Find where the given text appears and provide that cell's center as [x, y] coordinate. 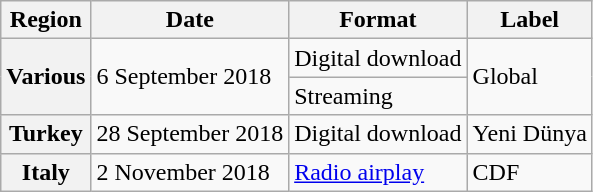
Italy [46, 172]
CDF [530, 172]
Turkey [46, 134]
Label [530, 20]
Various [46, 77]
Region [46, 20]
Streaming [378, 96]
Yeni Dünya [530, 134]
Radio airplay [378, 172]
2 November 2018 [190, 172]
28 September 2018 [190, 134]
Format [378, 20]
Date [190, 20]
Global [530, 77]
6 September 2018 [190, 77]
